Output the (X, Y) coordinate of the center of the cell containing the given text.  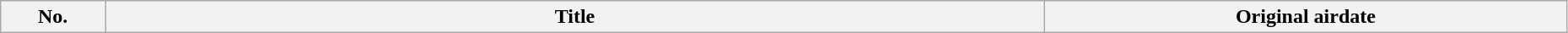
No. (53, 17)
Original airdate (1306, 17)
Title (574, 17)
